Scan for the cell matching the given text and deliver its [X, Y] coordinate at center. 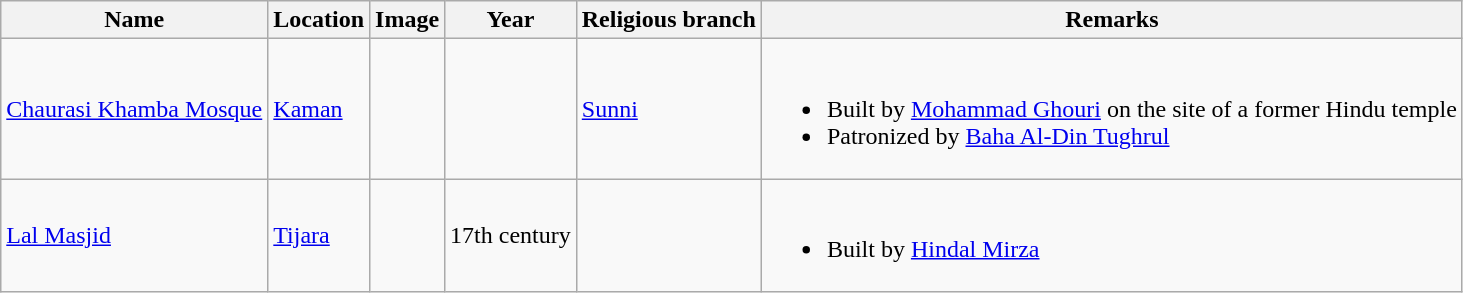
Chaurasi Khamba Mosque [134, 109]
Image [408, 20]
Sunni [668, 109]
Lal Masjid [134, 236]
17th century [511, 236]
Kaman [319, 109]
Built by Mohammad Ghouri on the site of a former Hindu templePatronized by Baha Al-Din Tughrul [1112, 109]
Year [511, 20]
Location [319, 20]
Remarks [1112, 20]
Name [134, 20]
Built by Hindal Mirza [1112, 236]
Religious branch [668, 20]
Tijara [319, 236]
